Search for the cell housing the specified text and yield its [X, Y] center coordinate. 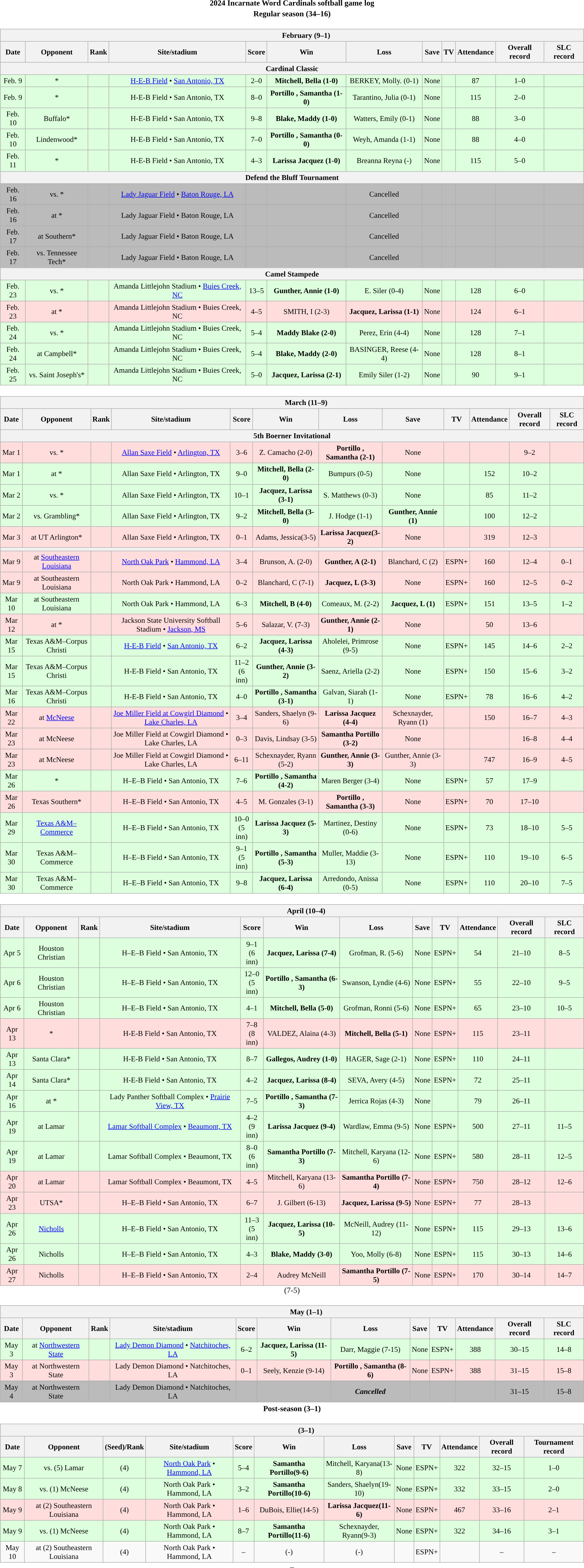
Buffalo* [57, 119]
Tournament record [554, 1447]
7–8(8 inn) [252, 1034]
Portillo , Samantha (5-3) [286, 857]
10–0(5 inn) [242, 828]
Jackson State University Softball Stadium • Jackson, MS [171, 625]
65 [478, 1008]
332 [460, 1489]
34–16 [502, 1531]
8–0 [256, 98]
Portillo , Samantha (0-0) [306, 140]
23–11 [521, 1034]
26–11 [521, 1101]
124 [475, 312]
Larissa Jacquez (9-4) [301, 1127]
Jacquez, Larissa (7-4) [301, 953]
vs. (5) Lamar [64, 1468]
vs. Tennessee Tech* [57, 257]
3–6 [242, 453]
at UT Arlington* [57, 537]
Apr 5 [12, 953]
VALDEZ, Alaina (4-3) [301, 1034]
Gunther, Annie (3-2) [286, 671]
Jacquez, Larissa (9-5) [376, 1203]
Schexnayder, Ryann(9-3) [359, 1531]
Jacquez, Larissa (2-1) [306, 375]
16–6 [530, 696]
Tarantino, Julia (0-1) [384, 98]
Mitchell, Bella (5-0) [301, 1008]
DuBois, Ellie(14-5) [289, 1510]
4–1 [252, 1008]
170 [478, 1275]
Mitchell, Bella (2-0) [286, 473]
9–1(5 inn) [242, 857]
12–4 [530, 561]
50 [489, 625]
Martinez, Destiny (0-6) [351, 828]
Gunther, Annie (1-0) [306, 291]
Jacquez, L (3-3) [351, 582]
11–3(5 inn) [252, 1229]
6–5 [567, 857]
3–0 [519, 119]
Muller, Maddie (3-13) [351, 857]
57 [489, 781]
467 [460, 1510]
Mitchell, Bella (5-1) [376, 1034]
12–3 [530, 537]
Defend the Bluff Tournament [292, 177]
Sanders, Shaelyn(19-10) [359, 1489]
Gallegos, Audrey (1-0) [301, 1059]
Blake, Maddy (3-0) [301, 1254]
9–0 [242, 473]
Salazar, V. (7-3) [286, 625]
Blanchard, C (7-1) [286, 582]
Gunther, Annie (1) [413, 516]
Davis, Lindsay (3-5) [286, 739]
Samantha Portillo (3-2) [351, 739]
Lady Panther Softball Complex • Prairie View, TX [170, 1101]
at Campbell* [57, 353]
6–7 [252, 1203]
5–5 [567, 828]
Larissa Jacquez (5-3) [286, 828]
3–1 [554, 1531]
27–11 [521, 1127]
Larissa Jacquez(11-6) [359, 1510]
54 [478, 953]
10–2 [530, 473]
April (10–4) [292, 911]
Larissa Jacquez (4-4) [351, 718]
M. Gonzales (3-1) [286, 802]
145 [489, 646]
May 7 [12, 1468]
Mar 3 [11, 537]
78 [489, 696]
Perez, Erin (4-4) [384, 333]
25–11 [521, 1080]
March (11–9) [292, 403]
Swanson, Lyndie (4-6) [376, 983]
Seely, Kenzie (9-14) [294, 1371]
6–3 [242, 604]
(3–1) [292, 1430]
Weyh, Amanda (1-1) [384, 140]
Audrey McNeill [301, 1275]
77 [478, 1203]
McNeill, Audrey (11-12) [376, 1229]
Sanders, Shaelyn (9-6) [286, 718]
12–0(5 inn) [252, 983]
Maddy Blake (2-0) [306, 333]
2–1 [554, 1510]
Apr 27 [12, 1275]
8–5 [564, 953]
Samantha Portillo (7-4) [376, 1182]
15–6 [530, 671]
28–12 [521, 1182]
7–6 [242, 781]
Jacquez, Larissa (1-1) [384, 312]
Portillo , Samantha (1-0) [306, 98]
Cardinal Classic [292, 68]
55 [478, 983]
Grofman, Ronni (5-6) [376, 1008]
85 [489, 495]
18–10 [530, 828]
Mitchell, Bella (3-0) [286, 516]
Portillo , Samantha (2-1) [351, 453]
21–10 [521, 953]
Watters, Emily (0-1) [384, 119]
Jacquez, Larissa (11-5) [294, 1349]
Maren Berger (3-4) [351, 781]
Saenz, Ariella (2-2) [351, 671]
11–2 [530, 495]
151 [489, 604]
J. Gilbert (6-13) [301, 1203]
Samantha Portillo (7-5) [376, 1275]
Breanna Reyna (-) [384, 160]
2–4 [252, 1275]
16–8 [530, 739]
Portillo , Samantha (3-3) [351, 802]
HAGER, Sage (2-1) [376, 1059]
vs. Saint Joseph's* [57, 375]
Mar 29 [11, 828]
Adams, Jessica(3-5) [286, 537]
Grofman, R. (5-6) [376, 953]
Feb. 11 [13, 160]
vs. Grambling* [57, 516]
Apr 23 [12, 1203]
Jacquez, L (1) [413, 604]
May 4 [12, 1392]
Z. Camacho (2-0) [286, 453]
Mitchell, B (4-0) [286, 604]
Schexnayder, Ryann (1) [413, 718]
Portillo , Samantha (8-6) [370, 1371]
Feb. 25 [13, 375]
2–2 [567, 646]
Samantha Portillo (7-3) [301, 1157]
Arredondo, Anissa (0-5) [351, 883]
UTSA* [51, 1203]
90 [475, 375]
33–16 [502, 1510]
7–1 [519, 333]
Mitchell, Bella (1-0) [306, 81]
87 [475, 81]
22–10 [521, 983]
7–0 [256, 140]
11–2(6 inn) [242, 671]
Blake, Maddy (2-0) [306, 353]
72 [478, 1080]
J. Hodge (1-1) [351, 516]
580 [478, 1157]
SEVA, Avery (4-5) [376, 1080]
Samantha Portillo(9-6) [289, 1468]
Jacquez, Larissa (4-3) [286, 646]
BASINGER, Reese (4-4) [384, 353]
6–11 [242, 760]
19–10 [530, 857]
5–6 [242, 625]
Schexnayder, Ryann (5-2) [286, 760]
6–0 [519, 291]
5th Boerner Invitational [292, 436]
Yoo, Molly (6-8) [376, 1254]
Jerrica Rojas (4-3) [376, 1101]
Mar 22 [11, 718]
Camel Stampede [292, 274]
24–11 [521, 1059]
E. Siler (0-4) [384, 291]
Mitchell, Karyana(13-8) [359, 1468]
12–6 [564, 1182]
750 [478, 1182]
May 10 [12, 1552]
14–7 [564, 1275]
S. Matthews (0-3) [351, 495]
Mar 16 [11, 696]
Emily Siler (1-2) [384, 375]
12–2 [530, 516]
10–1 [242, 495]
Lindenwood* [57, 140]
Gunther, Annie (2-1) [351, 625]
Samantha Portillo(10-6) [289, 1489]
16–9 [530, 760]
Gunther, A (2-1) [351, 561]
14–8 [564, 1349]
500 [478, 1127]
Larissa Jacquez(3-2) [351, 537]
Bumpurs (0-5) [351, 473]
Portillo , Samantha (7-3) [301, 1101]
8–0(6 inn) [252, 1157]
Apr 14 [12, 1080]
(Seed)/Rank [124, 1447]
29–13 [521, 1229]
9–1 [519, 375]
6–1 [519, 312]
28–13 [521, 1203]
Mar 12 [11, 625]
Mitchell, Karyana (13-6) [301, 1182]
32–15 [502, 1468]
Darr, Maggie (7-15) [370, 1349]
Jacquez, Larissa (6-4) [286, 883]
4–4 [567, 739]
79 [478, 1101]
Texas Southern* [57, 802]
319 [489, 537]
0–3 [242, 739]
30–13 [521, 1254]
Wardlaw, Emma (9-5) [376, 1127]
30–15 [519, 1349]
Aholelei, Primrose (9-5) [351, 646]
May (1–1) [292, 1312]
9–1(6 inn) [252, 953]
33–15 [502, 1489]
23–10 [521, 1008]
Brunson, A. (2-0) [286, 561]
73 [489, 828]
Apr 16 [12, 1101]
17–10 [530, 802]
May 8 [12, 1489]
Jacquez, Larissa (10-5) [301, 1229]
SMITH, I (2-3) [306, 312]
1–6 [244, 1510]
Mitchell, Karyana (12-6) [376, 1157]
Portillo , Samantha (4-2) [286, 781]
16–7 [530, 718]
70 [489, 802]
Mar 10 [11, 604]
Blanchard, C (2) [413, 561]
9–5 [564, 983]
152 [489, 473]
17–9 [530, 781]
28–11 [521, 1157]
8–1 [519, 353]
1–2 [567, 604]
Jacquez, Larissa (3-1) [286, 495]
February (9–1) [292, 35]
at Southern* [57, 236]
10–5 [564, 1008]
Blake, Maddy (1-0) [306, 119]
Portillo , Samantha (6-3) [301, 983]
Portillo , Samantha (3-1) [286, 696]
20–10 [530, 883]
100 [489, 516]
BERKEY, Molly. (0-1) [384, 81]
Galvan, Siarah (1-1) [351, 696]
Comeaux, M. (2-2) [351, 604]
747 [489, 760]
Larissa Jacquez (1-0) [306, 160]
11–5 [564, 1127]
Jacquez, Larissa (8-4) [301, 1080]
Samantha Portillo(11-6) [289, 1531]
Apr 20 [12, 1182]
4–2(9 inn) [252, 1127]
30–14 [521, 1275]
